Scan for the cell matching the given text and deliver its (X, Y) coordinate at center. 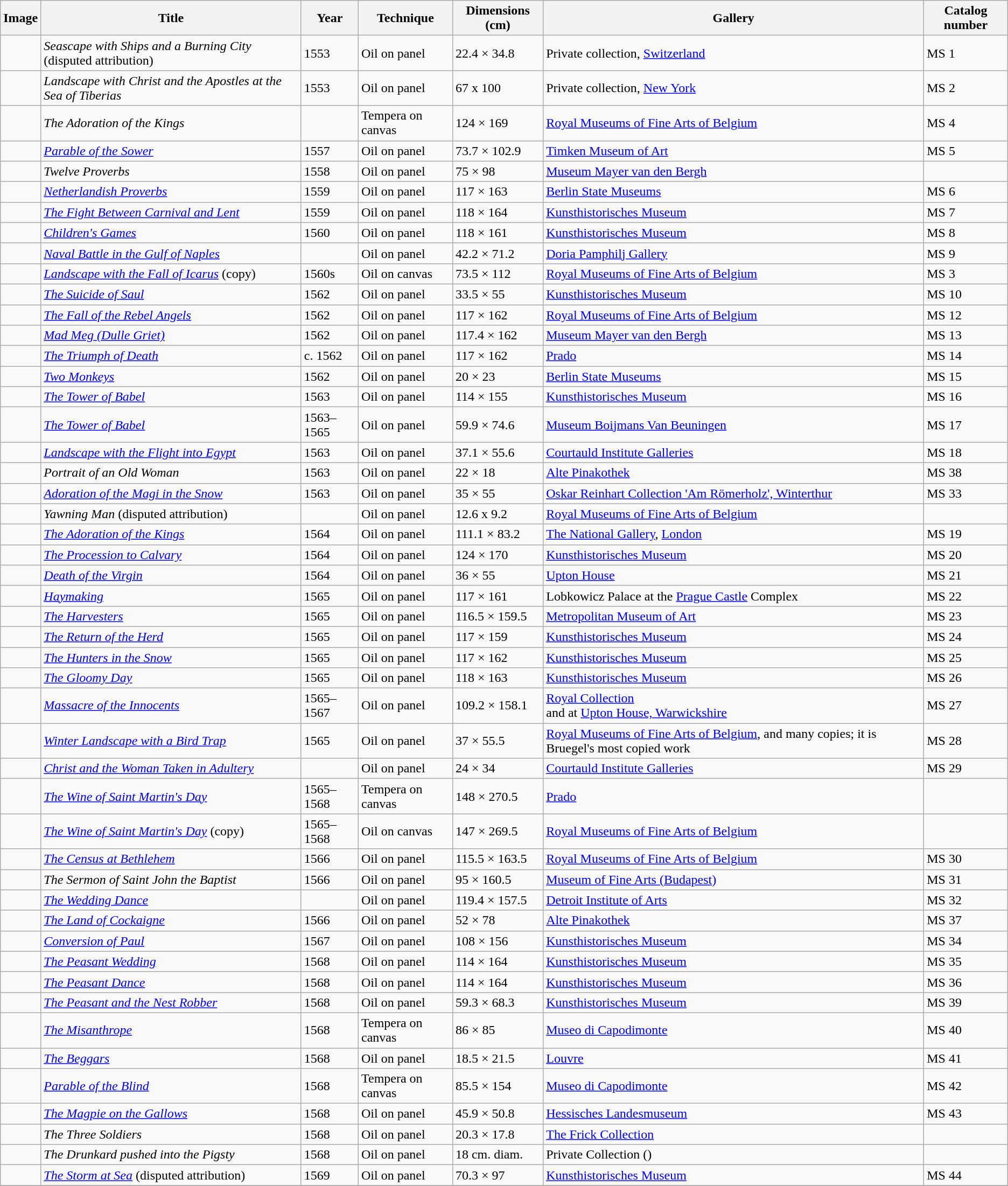
Technique (405, 18)
108 × 156 (498, 941)
MS 1 (966, 53)
1560 (330, 233)
MS 35 (966, 961)
114 × 155 (498, 397)
MS 16 (966, 397)
The Fight Between Carnival and Lent (171, 212)
The Beggars (171, 1058)
The Return of the Herd (171, 637)
115.5 × 163.5 (498, 859)
The Peasant Wedding (171, 961)
118 × 163 (498, 678)
MS 12 (966, 315)
The Peasant and the Nest Robber (171, 1002)
95 × 160.5 (498, 880)
1569 (330, 1175)
MS 38 (966, 473)
Doria Pamphilj Gallery (733, 253)
1567 (330, 941)
MS 22 (966, 596)
Parable of the Sower (171, 151)
Louvre (733, 1058)
Naval Battle in the Gulf of Naples (171, 253)
The Harvesters (171, 616)
70.3 × 97 (498, 1175)
MS 20 (966, 555)
111.1 × 83.2 (498, 534)
148 × 270.5 (498, 796)
1558 (330, 171)
MS 21 (966, 575)
20.3 × 17.8 (498, 1134)
The Magpie on the Gallows (171, 1114)
59.9 × 74.6 (498, 424)
MS 39 (966, 1002)
124 × 169 (498, 123)
1565–1567 (330, 706)
20 × 23 (498, 376)
Seascape with Ships and a Burning City (disputed attribution) (171, 53)
The Suicide of Saul (171, 294)
Private Collection () (733, 1155)
75 × 98 (498, 171)
Detroit Institute of Arts (733, 900)
59.3 × 68.3 (498, 1002)
The Frick Collection (733, 1134)
1560s (330, 274)
Oskar Reinhart Collection 'Am Römerholz', Winterthur (733, 493)
36 × 55 (498, 575)
The Triumph of Death (171, 356)
117.4 × 162 (498, 336)
MS 44 (966, 1175)
Massacre of the Innocents (171, 706)
MS 18 (966, 452)
MS 14 (966, 356)
18 cm. diam. (498, 1155)
The Three Soldiers (171, 1134)
Dimensions (cm) (498, 18)
85.5 × 154 (498, 1086)
MS 40 (966, 1030)
Image (20, 18)
86 × 85 (498, 1030)
MS 9 (966, 253)
52 × 78 (498, 920)
22 × 18 (498, 473)
33.5 × 55 (498, 294)
37.1 × 55.6 (498, 452)
Children's Games (171, 233)
The Land of Cockaigne (171, 920)
124 × 170 (498, 555)
Lobkowicz Palace at the Prague Castle Complex (733, 596)
35 × 55 (498, 493)
Netherlandish Proverbs (171, 192)
MS 4 (966, 123)
The Procession to Calvary (171, 555)
MS 2 (966, 88)
24 × 34 (498, 769)
с. 1562 (330, 356)
Adoration of the Magi in the Snow (171, 493)
117 × 163 (498, 192)
Death of the Virgin (171, 575)
MS 17 (966, 424)
MS 28 (966, 741)
The Sermon of Saint John the Baptist (171, 880)
67 x 100 (498, 88)
Catalog number (966, 18)
Private collection, Switzerland (733, 53)
119.4 × 157.5 (498, 900)
MS 36 (966, 982)
MS 5 (966, 151)
MS 31 (966, 880)
Royal Museums of Fine Arts of Belgium, and many copies; it is Bruegel's most copied work (733, 741)
Conversion of Paul (171, 941)
MS 23 (966, 616)
MS 8 (966, 233)
The Wedding Dance (171, 900)
Parable of the Blind (171, 1086)
MS 13 (966, 336)
73.5 × 112 (498, 274)
45.9 × 50.8 (498, 1114)
Landscape with Christ and the Apostles at the Sea of Tiberias (171, 88)
Year (330, 18)
MS 37 (966, 920)
Timken Museum of Art (733, 151)
Winter Landscape with a Bird Trap (171, 741)
MS 3 (966, 274)
MS 41 (966, 1058)
Haymaking (171, 596)
The Hunters in the Snow (171, 658)
Mad Meg (Dulle Griet) (171, 336)
Private collection, New York (733, 88)
MS 30 (966, 859)
The Gloomy Day (171, 678)
73.7 × 102.9 (498, 151)
The Wine of Saint Martin's Day (171, 796)
The National Gallery, London (733, 534)
Twelve Proverbs (171, 171)
118 × 164 (498, 212)
MS 25 (966, 658)
The Wine of Saint Martin's Day (copy) (171, 832)
MS 26 (966, 678)
1563–1565 (330, 424)
116.5 × 159.5 (498, 616)
109.2 × 158.1 (498, 706)
Landscape with the Fall of Icarus (copy) (171, 274)
The Peasant Dance (171, 982)
MS 43 (966, 1114)
18.5 × 21.5 (498, 1058)
Hessisches Landesmuseum (733, 1114)
The Misanthrope (171, 1030)
1557 (330, 151)
MS 32 (966, 900)
117 × 159 (498, 637)
12.6 x 9.2 (498, 514)
MS 27 (966, 706)
MS 19 (966, 534)
MS 33 (966, 493)
Gallery (733, 18)
MS 24 (966, 637)
Metropolitan Museum of Art (733, 616)
The Storm at Sea (disputed attribution) (171, 1175)
118 × 161 (498, 233)
147 × 269.5 (498, 832)
42.2 × 71.2 (498, 253)
MS 15 (966, 376)
MS 42 (966, 1086)
117 × 161 (498, 596)
Landscape with the Flight into Egypt (171, 452)
Royal Collectionand at Upton House, Warwickshire (733, 706)
Museum Boijmans Van Beuningen (733, 424)
The Drunkard pushed into the Pigsty (171, 1155)
MS 34 (966, 941)
MS 29 (966, 769)
MS 7 (966, 212)
Upton House (733, 575)
Museum of Fine Arts (Budapest) (733, 880)
MS 6 (966, 192)
Title (171, 18)
Two Monkeys (171, 376)
37 × 55.5 (498, 741)
The Census at Bethlehem (171, 859)
Yawning Man (disputed attribution) (171, 514)
The Fall of the Rebel Angels (171, 315)
Portrait of an Old Woman (171, 473)
22.4 × 34.8 (498, 53)
Christ and the Woman Taken in Adultery (171, 769)
MS 10 (966, 294)
